Output the (X, Y) coordinate of the center of the cell containing the given text.  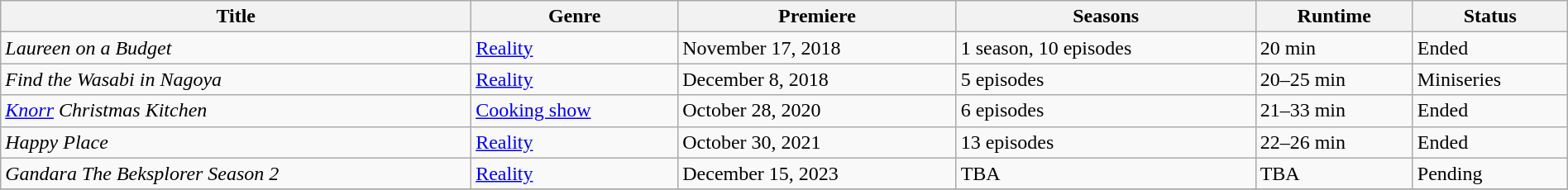
21–33 min (1334, 111)
Miniseries (1490, 79)
October 30, 2021 (817, 142)
Gandara The Beksplorer Season 2 (237, 173)
Cooking show (575, 111)
Pending (1490, 173)
December 8, 2018 (817, 79)
20–25 min (1334, 79)
13 episodes (1106, 142)
Runtime (1334, 17)
Title (237, 17)
Status (1490, 17)
Premiere (817, 17)
6 episodes (1106, 111)
22–26 min (1334, 142)
Seasons (1106, 17)
Laureen on a Budget (237, 48)
1 season, 10 episodes (1106, 48)
Happy Place (237, 142)
Genre (575, 17)
December 15, 2023 (817, 173)
Knorr Christmas Kitchen (237, 111)
20 min (1334, 48)
November 17, 2018 (817, 48)
October 28, 2020 (817, 111)
5 episodes (1106, 79)
Find the Wasabi in Nagoya (237, 79)
